Detect which cell encompasses the target text, then output its [x, y] center coordinate. 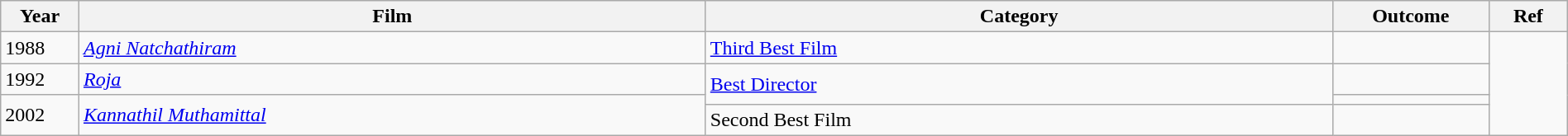
Roja [392, 79]
Second Best Film [1019, 120]
Ref [1528, 16]
Film [392, 16]
Kannathil Muthamittal [392, 115]
1988 [40, 48]
2002 [40, 115]
Outcome [1411, 16]
Third Best Film [1019, 48]
Category [1019, 16]
Agni Natchathiram [392, 48]
Best Director [1019, 84]
Year [40, 16]
1992 [40, 79]
